Extract the (x, y) coordinate from the center of the cell holding the provided text.  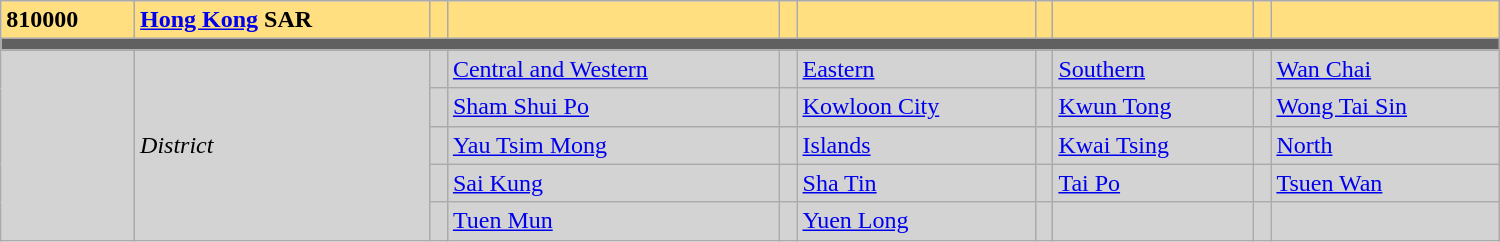
Yuen Long (916, 221)
Tai Po (1153, 183)
Islands (916, 145)
Wan Chai (1385, 69)
Sai Kung (613, 183)
Central and Western (613, 69)
North (1385, 145)
Sham Shui Po (613, 107)
Wong Tai Sin (1385, 107)
Hong Kong SAR (282, 20)
Kowloon City (916, 107)
Eastern (916, 69)
District (282, 145)
Kwai Tsing (1153, 145)
Yau Tsim Mong (613, 145)
Sha Tin (916, 183)
Southern (1153, 69)
810000 (68, 20)
Kwun Tong (1153, 107)
Tuen Mun (613, 221)
Tsuen Wan (1385, 183)
